Output the (X, Y) coordinate of the center of the cell containing the given text.  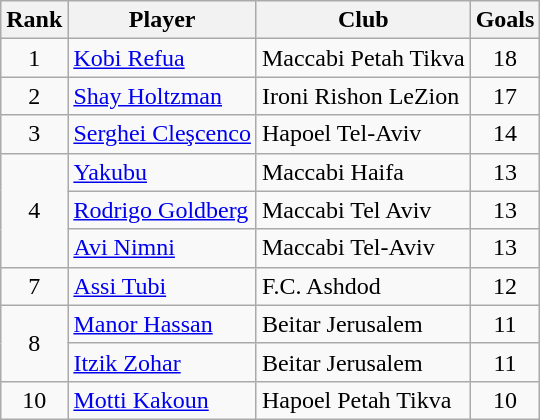
Kobi Refua (162, 58)
Itzik Zohar (162, 362)
Motti Kakoun (162, 400)
17 (505, 96)
18 (505, 58)
Maccabi Tel-Aviv (363, 248)
2 (34, 96)
F.C. Ashdod (363, 286)
1 (34, 58)
Hapoel Tel-Aviv (363, 134)
3 (34, 134)
Shay Holtzman (162, 96)
Hapoel Petah Tikva (363, 400)
Avi Nimni (162, 248)
Rodrigo Goldberg (162, 210)
Player (162, 20)
Assi Tubi (162, 286)
8 (34, 343)
Serghei Cleşcenco (162, 134)
Maccabi Petah Tikva (363, 58)
7 (34, 286)
Club (363, 20)
Rank (34, 20)
Goals (505, 20)
12 (505, 286)
14 (505, 134)
4 (34, 210)
Ironi Rishon LeZion (363, 96)
Manor Hassan (162, 324)
Maccabi Haifa (363, 172)
Maccabi Tel Aviv (363, 210)
Yakubu (162, 172)
